Output the [X, Y] coordinate of the center of the cell containing the given text.  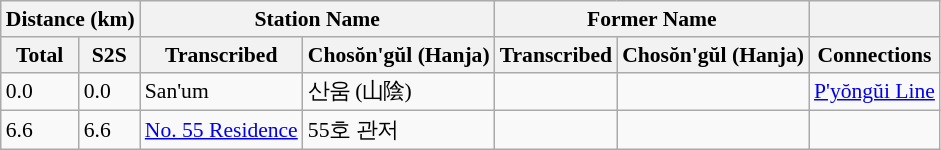
P'yŏngŭi Line [874, 92]
Connections [874, 55]
No. 55 Residence [222, 130]
Former Name [652, 19]
Distance (km) [70, 19]
산움 (山陰) [399, 92]
Station Name [318, 19]
San'um [222, 92]
S2S [110, 55]
55호 관저 [399, 130]
Total [40, 55]
